Capture the cell that displays the provided text and extract its [X, Y] central coordinate. 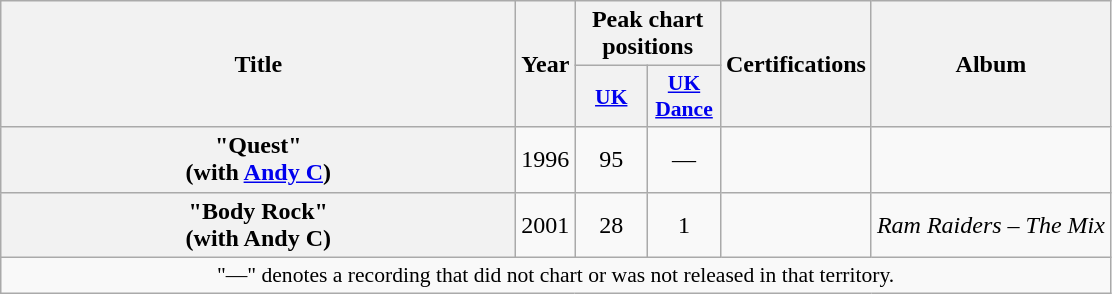
Ram Raiders – The Mix [990, 224]
"—" denotes a recording that did not chart or was not released in that territory. [556, 275]
1 [684, 224]
1996 [546, 160]
Album [990, 64]
2001 [546, 224]
UK [612, 96]
"Quest"(with Andy C) [258, 160]
Peak chart positions [648, 34]
"Body Rock"(with Andy C) [258, 224]
95 [612, 160]
Title [258, 64]
28 [612, 224]
— [684, 160]
Certifications [796, 64]
UKDance [684, 96]
Year [546, 64]
